From the cell containing the given text, extract its center point as [X, Y] coordinate. 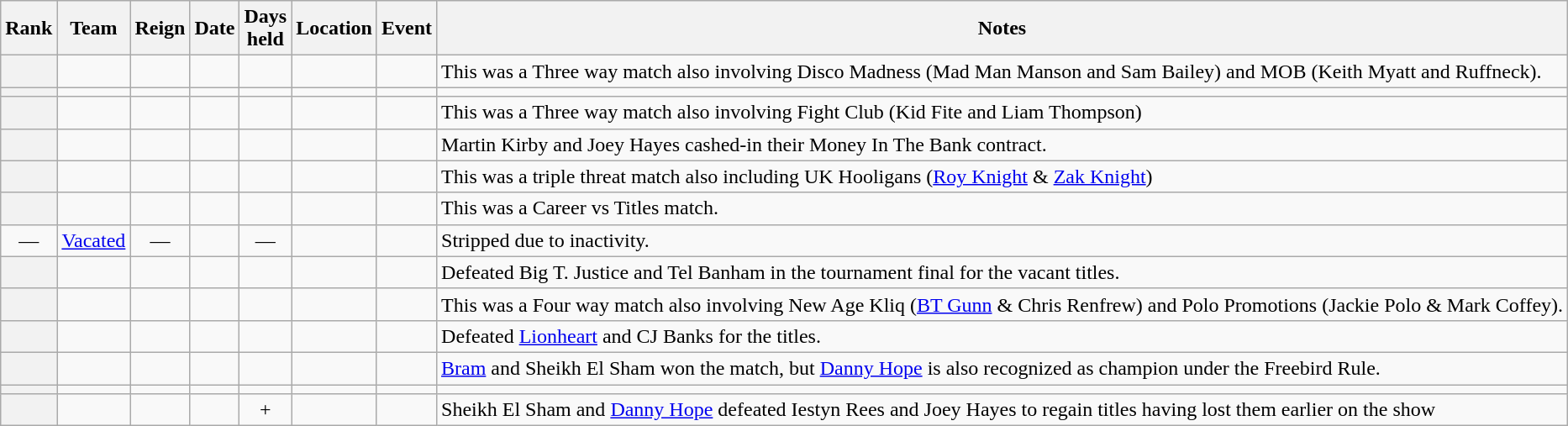
Team [94, 29]
Martin Kirby and Joey Hayes cashed-in their Money In The Bank contract. [1002, 145]
Notes [1002, 29]
Rank [29, 29]
+ [266, 410]
Location [334, 29]
Daysheld [266, 29]
Sheikh El Sham and Danny Hope defeated Iestyn Rees and Joey Hayes to regain titles having lost them earlier on the show [1002, 410]
This was a Four way match also involving New Age Kliq (BT Gunn & Chris Renfrew) and Polo Promotions (Jackie Polo & Mark Coffey). [1002, 304]
Event [407, 29]
Date [215, 29]
This was a Career vs Titles match. [1002, 208]
This was a Three way match also involving Fight Club (Kid Fite and Liam Thompson) [1002, 113]
This was a Three way match also involving Disco Madness (Mad Man Manson and Sam Bailey) and MOB (Keith Myatt and Ruffneck). [1002, 71]
This was a triple threat match also including UK Hooligans (Roy Knight & Zak Knight) [1002, 176]
Vacated [94, 240]
Stripped due to inactivity. [1002, 240]
Defeated Lionheart and CJ Banks for the titles. [1002, 336]
Bram and Sheikh El Sham won the match, but Danny Hope is also recognized as champion under the Freebird Rule. [1002, 368]
Reign [160, 29]
Defeated Big T. Justice and Tel Banham in the tournament final for the vacant titles. [1002, 272]
